Locate the cell with the specified text and output its (X, Y) center coordinate. 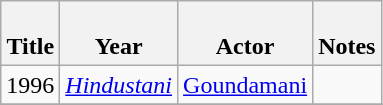
Goundamani (246, 85)
Title (30, 34)
Notes (347, 34)
Year (119, 34)
Actor (246, 34)
1996 (30, 85)
Hindustani (119, 85)
